Capture the cell that displays the provided text and extract its [X, Y] central coordinate. 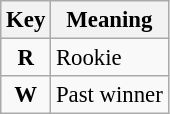
R [26, 58]
Key [26, 20]
W [26, 95]
Rookie [110, 58]
Meaning [110, 20]
Past winner [110, 95]
